Detect which cell encompasses the target text, then output its (X, Y) center coordinate. 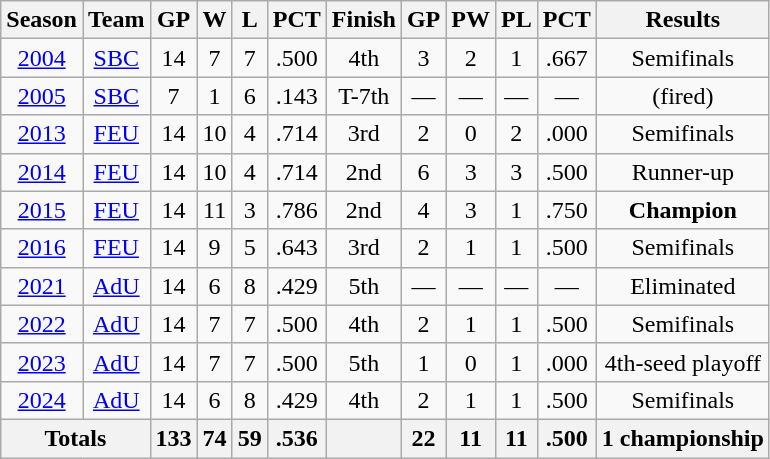
2022 (42, 324)
4th-seed playoff (682, 362)
Season (42, 20)
(fired) (682, 96)
2005 (42, 96)
Totals (76, 438)
.643 (296, 248)
1 championship (682, 438)
Team (116, 20)
74 (214, 438)
Eliminated (682, 286)
.143 (296, 96)
.786 (296, 210)
22 (423, 438)
.750 (566, 210)
2013 (42, 134)
W (214, 20)
2016 (42, 248)
Finish (364, 20)
PL (516, 20)
Results (682, 20)
2021 (42, 286)
.536 (296, 438)
2023 (42, 362)
2015 (42, 210)
5 (250, 248)
L (250, 20)
T-7th (364, 96)
Champion (682, 210)
59 (250, 438)
Runner-up (682, 172)
2004 (42, 58)
PW (471, 20)
133 (174, 438)
2024 (42, 400)
9 (214, 248)
2014 (42, 172)
.667 (566, 58)
